Identify which cell holds the provided text, then report its [X, Y] central coordinate. 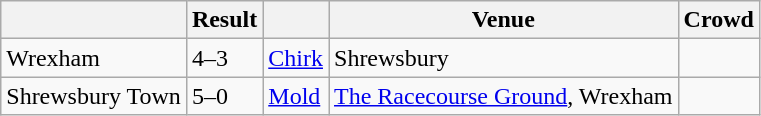
Shrewsbury [503, 58]
Mold [296, 96]
Result [224, 20]
Chirk [296, 58]
Crowd [718, 20]
5–0 [224, 96]
The Racecourse Ground, Wrexham [503, 96]
4–3 [224, 58]
Shrewsbury Town [94, 96]
Wrexham [94, 58]
Venue [503, 20]
